Return [X, Y] of the center of cell containing provided text 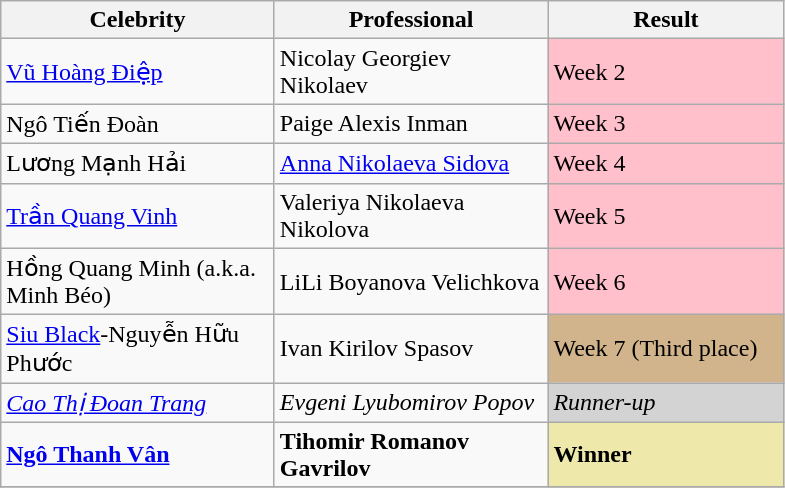
Tihomir Romanov Gavrilov [411, 454]
Week 4 [666, 163]
Trần Quang Vinh [138, 216]
Week 7 (Third place) [666, 349]
Week 6 [666, 282]
Ngô Tiến Đoàn [138, 124]
Ivan Kirilov Spasov [411, 349]
Nicolay Georgiev Nikolaev [411, 72]
Week 3 [666, 124]
Hồng Quang Minh (a.k.a. Minh Béo) [138, 282]
Winner [666, 454]
Cao Thị Đoan Trang [138, 403]
Result [666, 20]
Paige Alexis Inman [411, 124]
LiLi Boyanova Velichkova [411, 282]
Week 2 [666, 72]
Evgeni Lyubomirov Popov [411, 403]
Runner-up [666, 403]
Anna Nikolaeva Sidova [411, 163]
Vũ Hoàng Điệp [138, 72]
Ngô Thanh Vân [138, 454]
Valeriya Nikolaeva Nikolova [411, 216]
Lương Mạnh Hải [138, 163]
Week 5 [666, 216]
Siu Black-Nguyễn Hữu Phước [138, 349]
Professional [411, 20]
Celebrity [138, 20]
